Return (X, Y) of the center of cell containing provided text 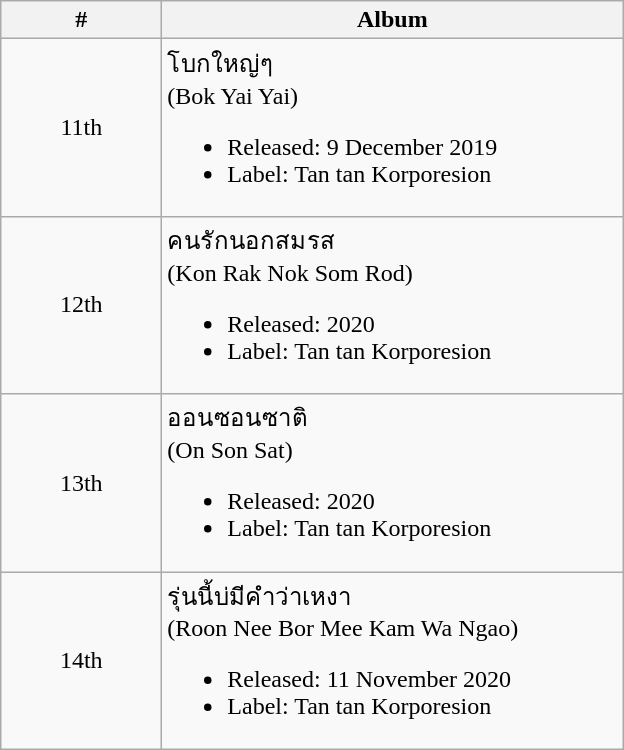
11th (82, 128)
Album (392, 20)
12th (82, 305)
# (82, 20)
คนรักนอกสมรส(Kon Rak Nok Som Rod)Released: 2020Label: Tan tan Korporesion (392, 305)
โบกใหญ่ๆ(Bok Yai Yai)Released: 9 December 2019Label: Tan tan Korporesion (392, 128)
ออนซอนซาติ(On Son Sat)Released: 2020Label: Tan tan Korporesion (392, 483)
14th (82, 661)
13th (82, 483)
รุ่นนี้บ่มีคำว่าเหงา(Roon Nee Bor Mee Kam Wa Ngao)Released: 11 November 2020Label: Tan tan Korporesion (392, 661)
